Detect which cell encompasses the target text, then output its [x, y] center coordinate. 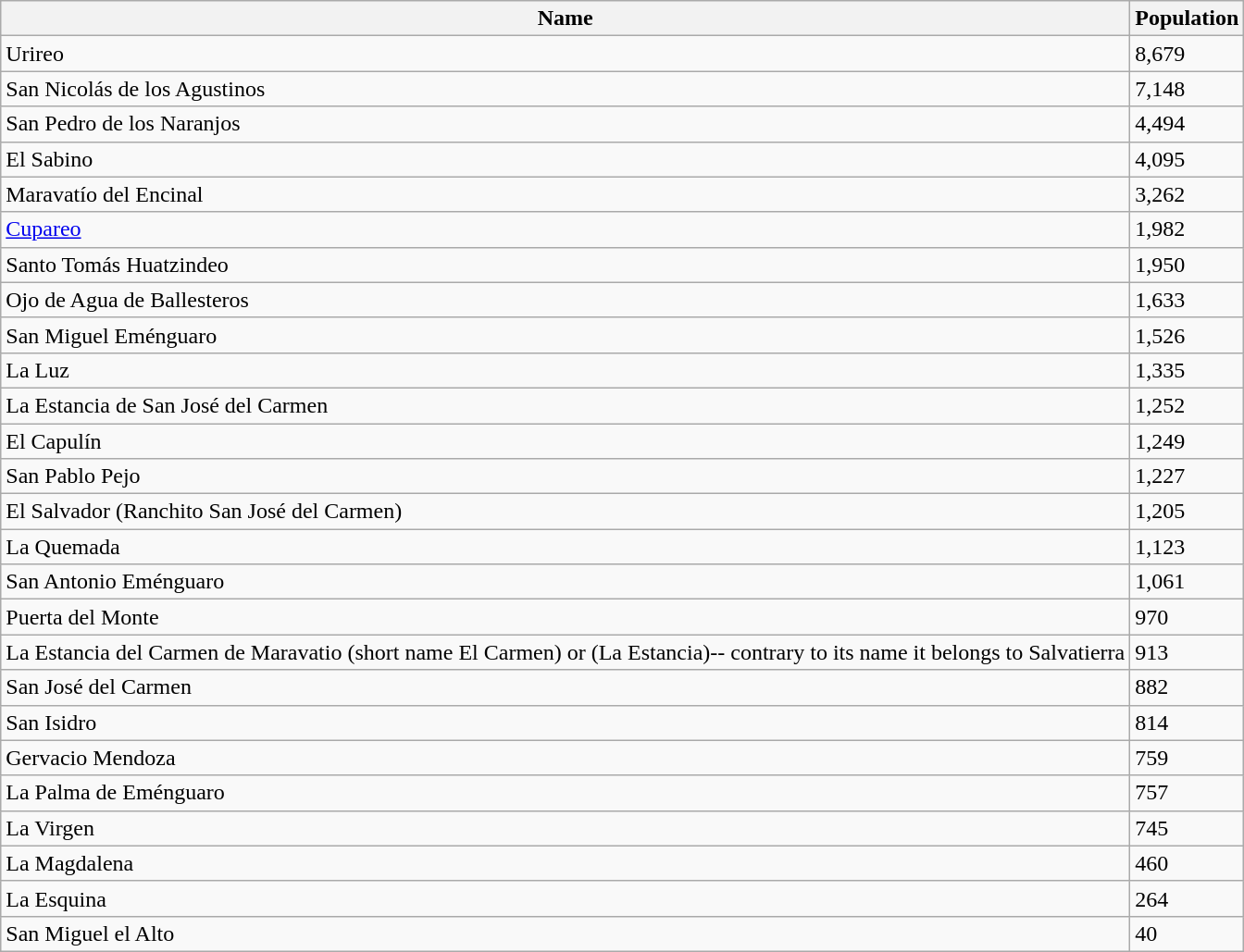
El Sabino [566, 159]
882 [1187, 687]
745 [1187, 828]
1,982 [1187, 229]
La Magdalena [566, 863]
913 [1187, 652]
7,148 [1187, 89]
El Capulín [566, 441]
Urireo [566, 54]
8,679 [1187, 54]
La Luz [566, 370]
La Virgen [566, 828]
La Quemada [566, 547]
Maravatío del Encinal [566, 194]
San Antonio Eménguaro [566, 582]
1,252 [1187, 405]
Santo Tomás Huatzindeo [566, 265]
3,262 [1187, 194]
San Miguel el Alto [566, 933]
40 [1187, 933]
1,061 [1187, 582]
Ojo de Agua de Ballesteros [566, 300]
814 [1187, 723]
1,950 [1187, 265]
El Salvador (Ranchito San José del Carmen) [566, 512]
San Miguel Eménguaro [566, 335]
Cupareo [566, 229]
La Palma de Eménguaro [566, 793]
La Estancia del Carmen de Maravatio (short name El Carmen) or (La Estancia)-- contrary to its name it belongs to Salvatierra [566, 652]
San Isidro [566, 723]
La Estancia de San José del Carmen [566, 405]
1,227 [1187, 476]
1,123 [1187, 547]
1,633 [1187, 300]
San Pablo Pejo [566, 476]
4,494 [1187, 124]
757 [1187, 793]
970 [1187, 617]
1,205 [1187, 512]
Puerta del Monte [566, 617]
La Esquina [566, 898]
Name [566, 19]
Gervacio Mendoza [566, 758]
1,249 [1187, 441]
1,335 [1187, 370]
1,526 [1187, 335]
San José del Carmen [566, 687]
Population [1187, 19]
460 [1187, 863]
San Pedro de los Naranjos [566, 124]
San Nicolás de los Agustinos [566, 89]
264 [1187, 898]
4,095 [1187, 159]
759 [1187, 758]
